Find where the given text appears and provide that cell's center as [X, Y] coordinate. 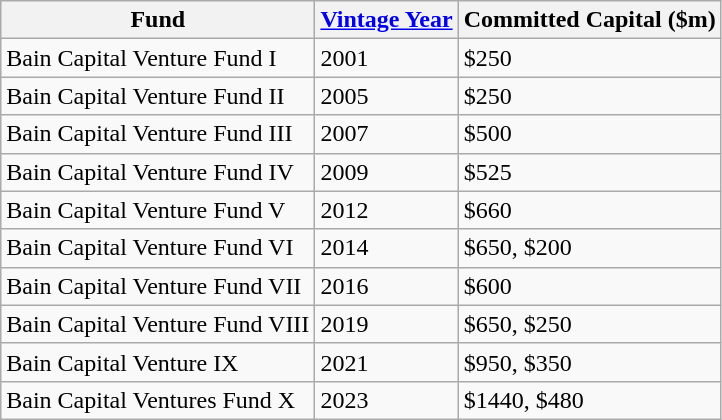
2023 [386, 400]
2007 [386, 134]
$650, $250 [590, 324]
Bain Capital Venture Fund V [158, 210]
$950, $350 [590, 362]
Bain Capital Venture IX [158, 362]
$525 [590, 172]
Bain Capital Venture Fund II [158, 96]
Bain Capital Venture Fund IV [158, 172]
2009 [386, 172]
Bain Capital Venture Fund I [158, 58]
Vintage Year [386, 20]
2021 [386, 362]
$1440, $480 [590, 400]
2005 [386, 96]
2019 [386, 324]
2001 [386, 58]
$500 [590, 134]
Fund [158, 20]
Bain Capital Ventures Fund X [158, 400]
Bain Capital Venture Fund VI [158, 248]
Bain Capital Venture Fund VIII [158, 324]
$650, $200 [590, 248]
2012 [386, 210]
Bain Capital Venture Fund VII [158, 286]
2016 [386, 286]
2014 [386, 248]
Committed Capital ($m) [590, 20]
$660 [590, 210]
$600 [590, 286]
Bain Capital Venture Fund III [158, 134]
